Locate the cell with the specified text and output its (X, Y) center coordinate. 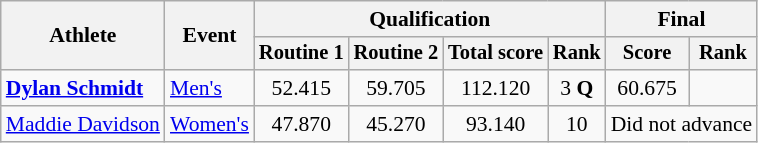
Qualification (430, 19)
Total score (496, 54)
Did not advance (682, 124)
Event (210, 36)
Routine 1 (302, 54)
93.140 (496, 124)
45.270 (396, 124)
Women's (210, 124)
Routine 2 (396, 54)
Final (682, 19)
Men's (210, 88)
Dylan Schmidt (83, 88)
47.870 (302, 124)
59.705 (396, 88)
Score (648, 54)
52.415 (302, 88)
Athlete (83, 36)
3 Q (577, 88)
Maddie Davidson (83, 124)
112.120 (496, 88)
60.675 (648, 88)
10 (577, 124)
